From the cell containing the given text, extract its center point as [X, Y] coordinate. 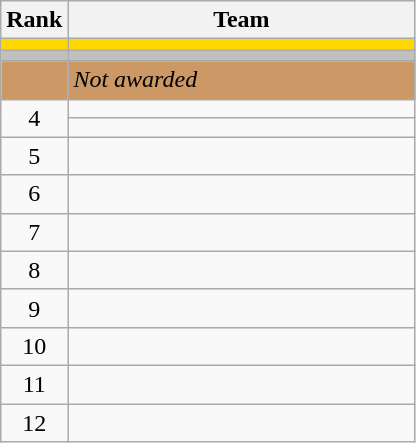
6 [34, 194]
9 [34, 308]
10 [34, 346]
5 [34, 156]
12 [34, 423]
Not awarded [242, 80]
11 [34, 384]
4 [34, 118]
Rank [34, 20]
Team [242, 20]
8 [34, 270]
7 [34, 232]
